Locate the cell with the specified text and output its (x, y) center coordinate. 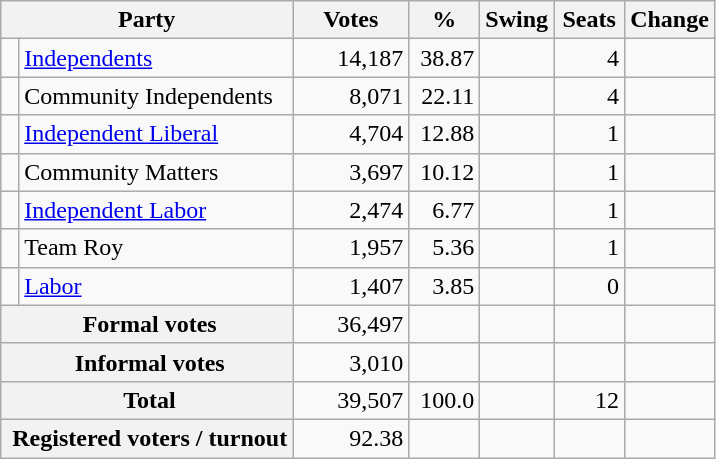
3.85 (444, 286)
22.11 (444, 96)
Independents (156, 58)
12.88 (444, 134)
Informal votes (147, 362)
4,704 (351, 134)
8,071 (351, 96)
Labor (156, 286)
Change (670, 20)
Party (147, 20)
Independent Liberal (156, 134)
14,187 (351, 58)
Registered voters / turnout (147, 438)
12 (590, 400)
38.87 (444, 58)
Votes (351, 20)
1,407 (351, 286)
% (444, 20)
Independent Labor (156, 210)
5.36 (444, 248)
Team Roy (156, 248)
3,697 (351, 172)
Community Matters (156, 172)
6.77 (444, 210)
Total (147, 400)
Swing (517, 20)
Seats (590, 20)
0 (590, 286)
Formal votes (147, 324)
39,507 (351, 400)
92.38 (351, 438)
100.0 (444, 400)
3,010 (351, 362)
1,957 (351, 248)
2,474 (351, 210)
36,497 (351, 324)
10.12 (444, 172)
Community Independents (156, 96)
